Determine the [X, Y] coordinate at the center of the cell enclosing the given text.  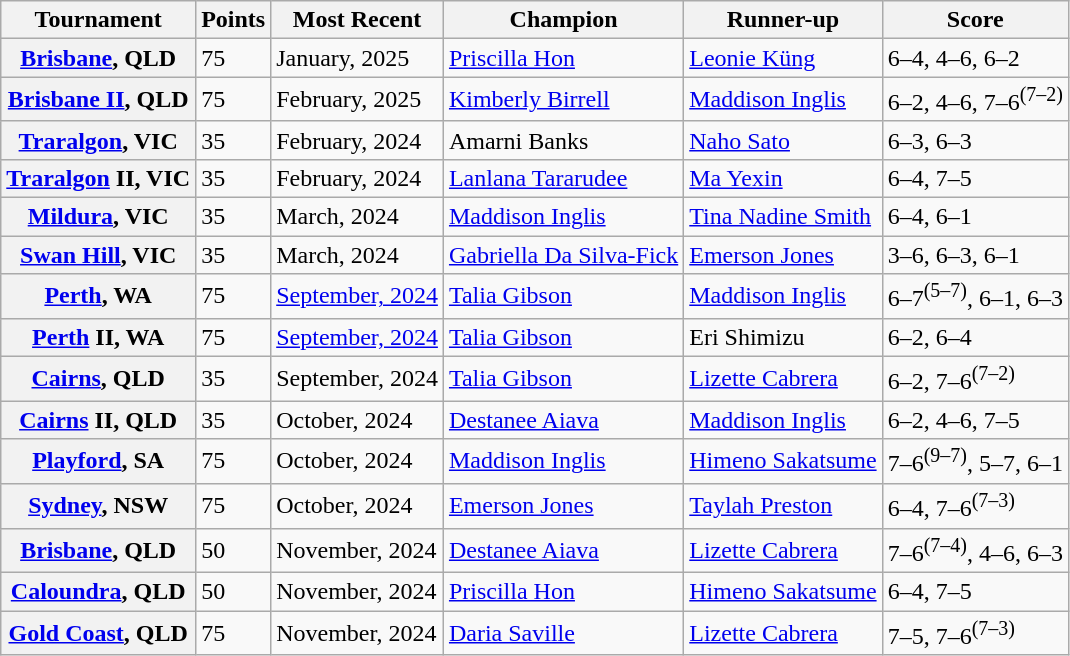
Perth II, WA [98, 337]
Tournament [98, 20]
Points [234, 20]
Champion [563, 20]
Amarni Banks [563, 140]
6–2, 6–4 [975, 337]
Taylah Preston [783, 506]
Most Recent [358, 20]
February, 2025 [358, 100]
Perth, WA [98, 296]
6–7(5–7), 6–1, 6–3 [975, 296]
Kimberly Birrell [563, 100]
6–4, 7–6(7–3) [975, 506]
Eri Shimizu [783, 337]
Gold Coast, QLD [98, 634]
January, 2025 [358, 58]
6–3, 6–3 [975, 140]
Score [975, 20]
6–4, 6–1 [975, 217]
7–6(7–4), 4–6, 6–3 [975, 550]
Brisbane II, QLD [98, 100]
Cairns, QLD [98, 378]
Naho Sato [783, 140]
Daria Saville [563, 634]
Mildura, VIC [98, 217]
6–4, 4–6, 6–2 [975, 58]
6–2, 4–6, 7–5 [975, 420]
Cairns II, QLD [98, 420]
Gabriella Da Silva-Fick [563, 255]
Traralgon II, VIC [98, 178]
Runner-up [783, 20]
Leonie Küng [783, 58]
Ma Yexin [783, 178]
Playford, SA [98, 462]
Lanlana Tararudee [563, 178]
Sydney, NSW [98, 506]
6–2, 4–6, 7–6(7–2) [975, 100]
Caloundra, QLD [98, 592]
6–2, 7–6(7–2) [975, 378]
7–5, 7–6(7–3) [975, 634]
7–6(9–7), 5–7, 6–1 [975, 462]
Tina Nadine Smith [783, 217]
Traralgon, VIC [98, 140]
3–6, 6–3, 6–1 [975, 255]
Swan Hill, VIC [98, 255]
